Extract the (x, y) coordinate from the center of the cell holding the provided text.  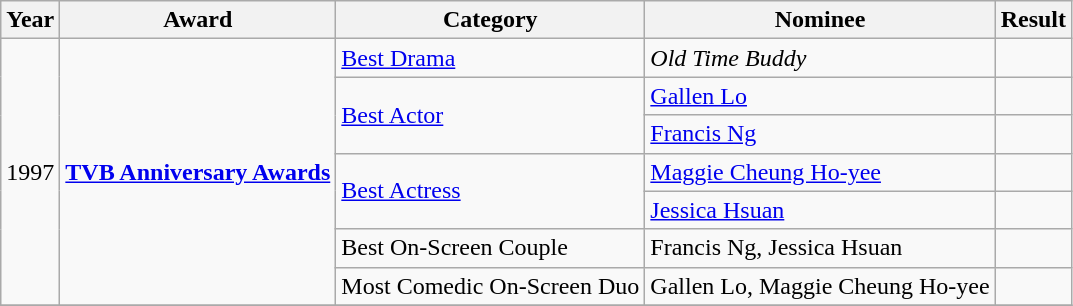
Jessica Hsuan (820, 210)
Best Actress (490, 191)
Old Time Buddy (820, 58)
Maggie Cheung Ho-yee (820, 172)
Nominee (820, 20)
TVB Anniversary Awards (198, 172)
Most Comedic On-Screen Duo (490, 286)
Result (1033, 20)
1997 (30, 172)
Francis Ng, Jessica Hsuan (820, 248)
Best Drama (490, 58)
Gallen Lo (820, 96)
Best On-Screen Couple (490, 248)
Francis Ng (820, 134)
Gallen Lo, Maggie Cheung Ho-yee (820, 286)
Year (30, 20)
Category (490, 20)
Award (198, 20)
Best Actor (490, 115)
